Return the (x, y) coordinate for the center point of the cell that contains the specified text.  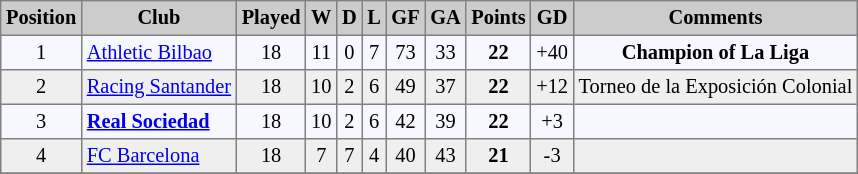
Played (270, 18)
FC Barcelona (158, 156)
21 (498, 156)
L (374, 18)
Club (158, 18)
73 (406, 52)
Racing Santander (158, 87)
Points (498, 18)
Comments (715, 18)
D (350, 18)
3 (42, 121)
Athletic Bilbao (158, 52)
11 (322, 52)
33 (446, 52)
GD (552, 18)
1 (42, 52)
W (322, 18)
0 (350, 52)
42 (406, 121)
+40 (552, 52)
+12 (552, 87)
Position (42, 18)
GF (406, 18)
39 (446, 121)
49 (406, 87)
Real Sociedad (158, 121)
-3 (552, 156)
43 (446, 156)
40 (406, 156)
Champion of La Liga (715, 52)
37 (446, 87)
GA (446, 18)
Torneo de la Exposición Colonial (715, 87)
+3 (552, 121)
